For the text-containing cell, return its midpoint in [x, y] coordinate format. 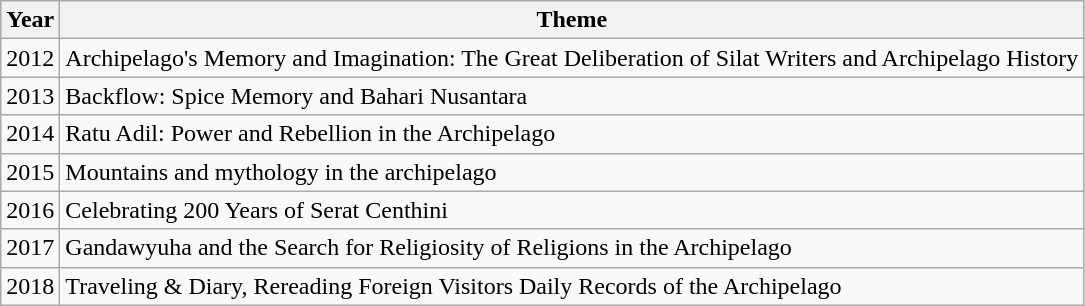
Celebrating 200 Years of Serat Centhini [572, 210]
Theme [572, 20]
Gandawyuha and the Search for Religiosity of Religions in the Archipelago [572, 248]
Archipelago's Memory and Imagination: The Great Deliberation of Silat Writers and Archipelago History [572, 58]
2017 [30, 248]
2016 [30, 210]
2015 [30, 172]
2014 [30, 134]
Traveling & Diary, Rereading Foreign Visitors Daily Records of the Archipelago [572, 286]
Year [30, 20]
Backflow: Spice Memory and Bahari Nusantara [572, 96]
Mountains and mythology in the archipelago [572, 172]
2018 [30, 286]
Ratu Adil: Power and Rebellion in the Archipelago [572, 134]
2013 [30, 96]
2012 [30, 58]
